Output the [x, y] coordinate of the center of the cell containing the given text.  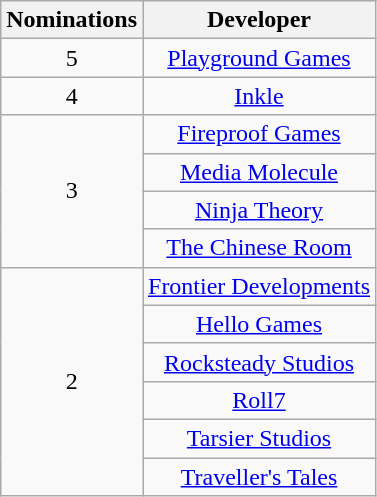
Traveller's Tales [258, 477]
5 [72, 58]
3 [72, 191]
Developer [258, 20]
Roll7 [258, 400]
Inkle [258, 96]
Frontier Developments [258, 286]
Playground Games [258, 58]
The Chinese Room [258, 248]
Hello Games [258, 324]
Fireproof Games [258, 134]
Tarsier Studios [258, 438]
Nominations [72, 20]
Media Molecule [258, 172]
Ninja Theory [258, 210]
2 [72, 381]
Rocksteady Studios [258, 362]
4 [72, 96]
